Locate the cell with the specified text and output its [x, y] center coordinate. 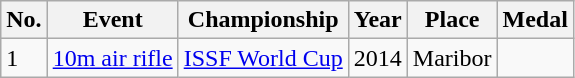
Maribor [452, 58]
Medal [535, 20]
Place [452, 20]
No. [24, 20]
10m air rifle [112, 58]
ISSF World Cup [263, 58]
Event [112, 20]
Year [378, 20]
2014 [378, 58]
1 [24, 58]
Championship [263, 20]
